Return [X, Y] of the center of cell containing provided text 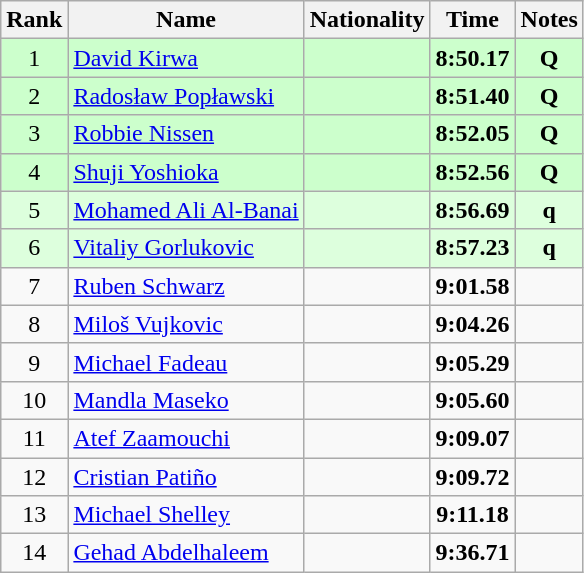
Radosław Popławski [186, 96]
9:05.60 [472, 400]
Gehad Abdelhaleem [186, 553]
4 [34, 172]
2 [34, 96]
Cristian Patiño [186, 477]
Vitaliy Gorlukovic [186, 248]
Miloš Vujkovic [186, 324]
5 [34, 210]
Nationality [367, 20]
8:52.56 [472, 172]
9 [34, 362]
9:01.58 [472, 286]
Mohamed Ali Al-Banai [186, 210]
9:04.26 [472, 324]
9:11.18 [472, 515]
Mandla Maseko [186, 400]
9:36.71 [472, 553]
12 [34, 477]
Name [186, 20]
3 [34, 134]
8:50.17 [472, 58]
9:09.72 [472, 477]
8:52.05 [472, 134]
David Kirwa [186, 58]
Ruben Schwarz [186, 286]
Robbie Nissen [186, 134]
Atef Zaamouchi [186, 438]
8 [34, 324]
6 [34, 248]
Michael Shelley [186, 515]
Notes [549, 20]
Shuji Yoshioka [186, 172]
14 [34, 553]
8:57.23 [472, 248]
8:51.40 [472, 96]
Rank [34, 20]
Time [472, 20]
9:05.29 [472, 362]
7 [34, 286]
13 [34, 515]
9:09.07 [472, 438]
1 [34, 58]
Michael Fadeau [186, 362]
10 [34, 400]
8:56.69 [472, 210]
11 [34, 438]
